For the text-containing cell, return its midpoint in (x, y) coordinate format. 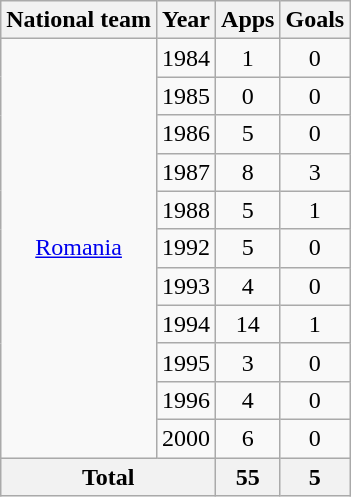
Romania (79, 248)
1994 (186, 324)
1993 (186, 286)
1986 (186, 134)
8 (248, 172)
Total (108, 477)
2000 (186, 438)
1996 (186, 400)
1992 (186, 248)
1985 (186, 96)
National team (79, 20)
Goals (315, 20)
55 (248, 477)
1988 (186, 210)
1984 (186, 58)
Apps (248, 20)
14 (248, 324)
1987 (186, 172)
Year (186, 20)
6 (248, 438)
1995 (186, 362)
